Output the [x, y] coordinate of the center of the cell containing the given text.  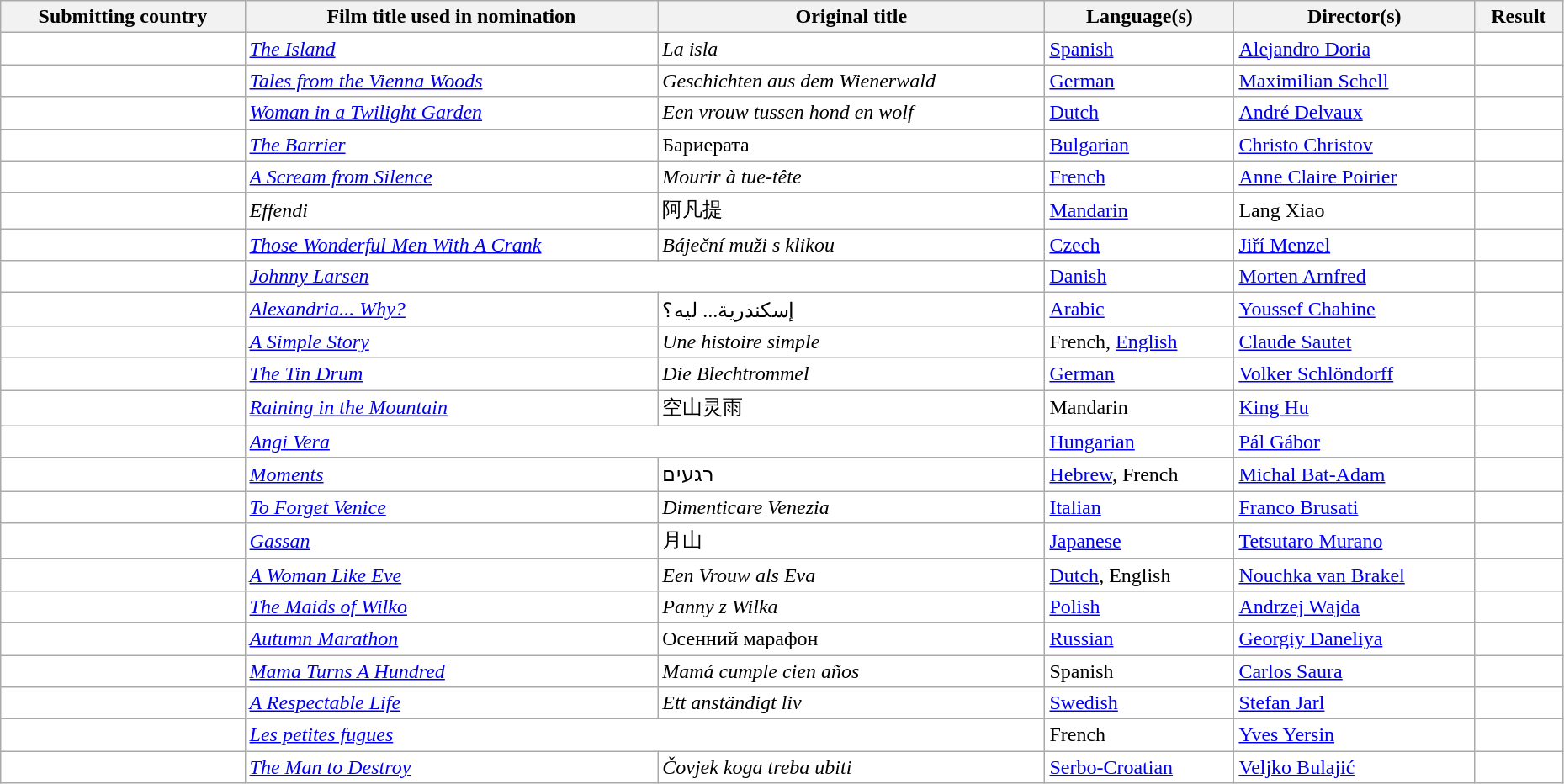
Hungarian [1139, 442]
月山 [851, 542]
空山灵雨 [851, 409]
Johnny Larsen [644, 277]
A Respectable Life [451, 703]
Effendi [451, 210]
Nouchka van Brakel [1355, 575]
Geschichten aus dem Wienerwald [851, 81]
Gassan [451, 542]
Hebrew, French [1139, 474]
Bulgarian [1139, 145]
Mamá cumple cien años [851, 670]
A Scream from Silence [451, 177]
Stefan Jarl [1355, 703]
Tetsutaro Murano [1355, 542]
Those Wonderful Men With A Crank [451, 245]
La isla [851, 49]
Panny z Wilka [851, 607]
Tales from the Vienna Woods [451, 81]
Volker Schlöndorff [1355, 373]
Lang Xiao [1355, 210]
Youssef Chahine [1355, 310]
Yves Yersin [1355, 735]
Mama Turns A Hundred [451, 670]
The Tin Drum [451, 373]
Czech [1139, 245]
Pál Gábor [1355, 442]
French, English [1139, 342]
Jiří Menzel [1355, 245]
Japanese [1139, 542]
Dutch [1139, 113]
Moments [451, 474]
Arabic [1139, 310]
Woman in a Twilight Garden [451, 113]
Russian [1139, 638]
Báječní muži s klikou [851, 245]
Swedish [1139, 703]
Danish [1139, 277]
Die Blechtrommel [851, 373]
Veljko Bulajić [1355, 767]
Serbo-Croatian [1139, 767]
Une histoire simple [851, 342]
Original title [851, 17]
Michal Bat-Adam [1355, 474]
Een vrouw tussen hond en wolf [851, 113]
Angi Vera [644, 442]
A Woman Like Eve [451, 575]
Christo Christov [1355, 145]
Polish [1139, 607]
Dutch, English [1139, 575]
Submitting country [123, 17]
Morten Arnfred [1355, 277]
To Forget Venice [451, 507]
The Barrier [451, 145]
The Man to Destroy [451, 767]
Dimenticare Venezia [851, 507]
Georgiy Daneliya [1355, 638]
Andrzej Wajda [1355, 607]
Result [1519, 17]
A Simple Story [451, 342]
Čovjek koga treba ubiti [851, 767]
Alexandria... Why? [451, 310]
Бариерата [851, 145]
King Hu [1355, 409]
Director(s) [1355, 17]
Film title used in nomination [451, 17]
The Maids of Wilko [451, 607]
Raining in the Mountain [451, 409]
Maximilian Schell [1355, 81]
Carlos Saura [1355, 670]
רגעים [851, 474]
The Island [451, 49]
Een Vrouw als Eva [851, 575]
Ett anständigt liv [851, 703]
André Delvaux [1355, 113]
Alejandro Doria [1355, 49]
Les petites fugues [644, 735]
阿凡提 [851, 210]
Осенний марафон [851, 638]
Autumn Marathon [451, 638]
Language(s) [1139, 17]
Franco Brusati [1355, 507]
Mourir à tue-tête [851, 177]
Anne Claire Poirier [1355, 177]
إسكندرية... ليه؟ [851, 310]
Italian [1139, 507]
Claude Sautet [1355, 342]
